Detect which cell encompasses the target text, then output its (X, Y) center coordinate. 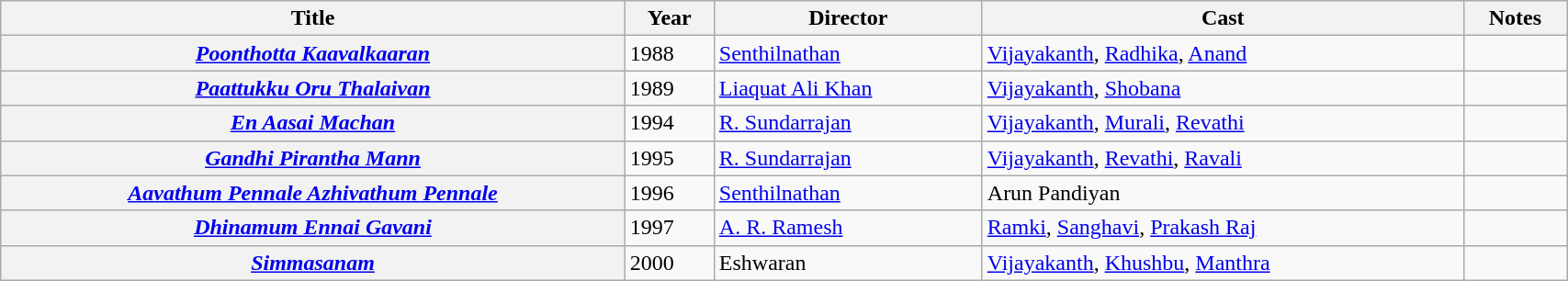
Vijayakanth, Khushbu, Manthra (1223, 263)
1989 (669, 88)
Title (313, 18)
Vijayakanth, Shobana (1223, 88)
2000 (669, 263)
1988 (669, 53)
Notes (1515, 18)
Poonthotta Kaavalkaaran (313, 53)
Gandhi Pirantha Mann (313, 158)
Aavathum Pennale Azhivathum Pennale (313, 193)
Vijayakanth, Murali, Revathi (1223, 123)
Vijayakanth, Revathi, Ravali (1223, 158)
1997 (669, 228)
Dhinamum Ennai Gavani (313, 228)
Year (669, 18)
Cast (1223, 18)
1994 (669, 123)
1996 (669, 193)
1995 (669, 158)
Simmasanam (313, 263)
Liaquat Ali Khan (848, 88)
Ramki, Sanghavi, Prakash Raj (1223, 228)
En Aasai Machan (313, 123)
Vijayakanth, Radhika, Anand (1223, 53)
Eshwaran (848, 263)
Paattukku Oru Thalaivan (313, 88)
A. R. Ramesh (848, 228)
Arun Pandiyan (1223, 193)
Director (848, 18)
